Capture the cell that displays the provided text and extract its [X, Y] central coordinate. 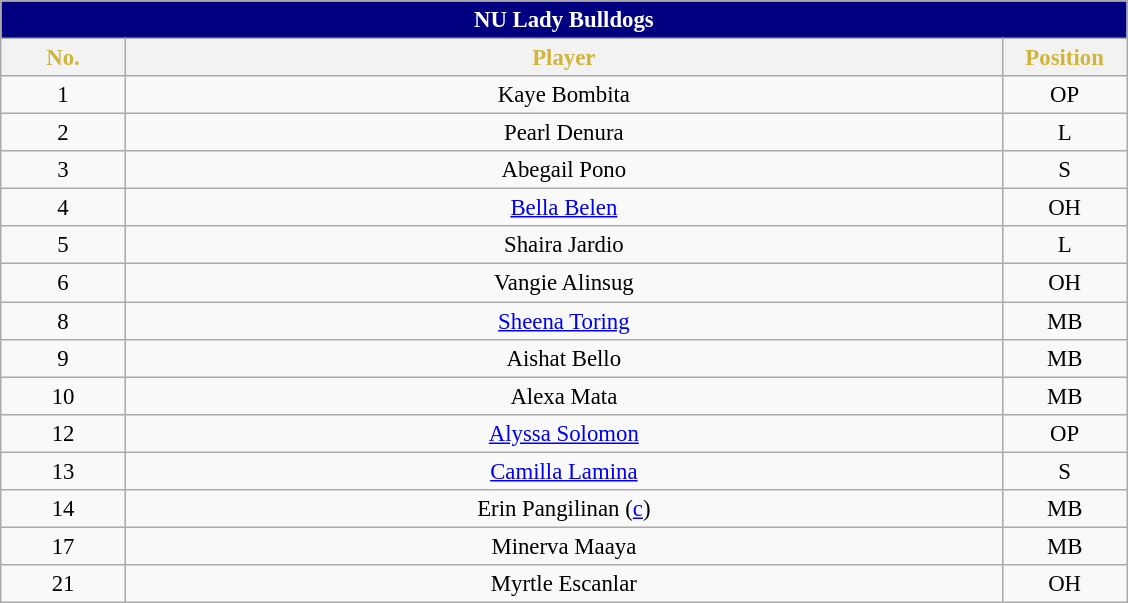
13 [64, 471]
No. [64, 58]
Vangie Alinsug [564, 283]
Bella Belen [564, 208]
Myrtle Escanlar [564, 584]
9 [64, 358]
8 [64, 321]
14 [64, 509]
Aishat Bello [564, 358]
10 [64, 396]
Abegail Pono [564, 170]
Erin Pangilinan (c) [564, 509]
Player [564, 58]
12 [64, 433]
Camilla Lamina [564, 471]
Kaye Bombita [564, 95]
Shaira Jardio [564, 245]
Alyssa Solomon [564, 433]
Position [1064, 58]
17 [64, 546]
1 [64, 95]
3 [64, 170]
5 [64, 245]
NU Lady Bulldogs [564, 20]
Minerva Maaya [564, 546]
2 [64, 133]
6 [64, 283]
Pearl Denura [564, 133]
Alexa Mata [564, 396]
4 [64, 208]
21 [64, 584]
Sheena Toring [564, 321]
